Locate the cell with the specified text and output its [x, y] center coordinate. 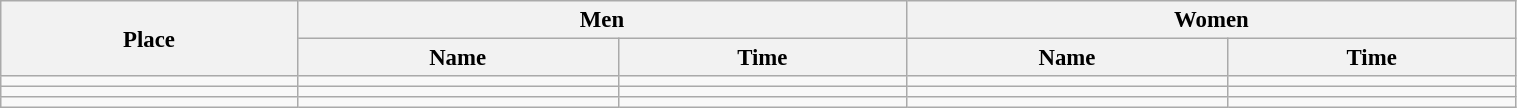
Women [1212, 20]
Men [602, 20]
Place [150, 38]
